Extract the [X, Y] coordinate from the center of the cell holding the provided text.  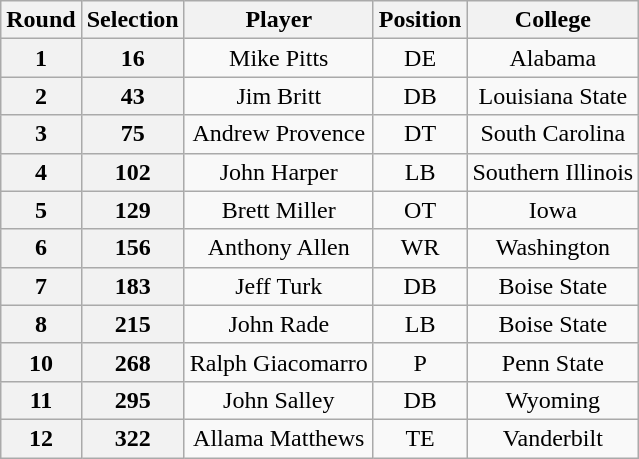
Louisiana State [553, 96]
8 [41, 324]
TE [420, 438]
4 [41, 172]
Penn State [553, 362]
102 [132, 172]
P [420, 362]
Southern Illinois [553, 172]
215 [132, 324]
DT [420, 134]
John Rade [278, 324]
Andrew Provence [278, 134]
Anthony Allen [278, 248]
43 [132, 96]
Jeff Turk [278, 286]
7 [41, 286]
Mike Pitts [278, 58]
129 [132, 210]
Brett Miller [278, 210]
11 [41, 400]
Ralph Giacomarro [278, 362]
John Salley [278, 400]
Position [420, 20]
268 [132, 362]
Round [41, 20]
Vanderbilt [553, 438]
156 [132, 248]
295 [132, 400]
183 [132, 286]
5 [41, 210]
16 [132, 58]
322 [132, 438]
Allama Matthews [278, 438]
Selection [132, 20]
OT [420, 210]
10 [41, 362]
Jim Britt [278, 96]
South Carolina [553, 134]
College [553, 20]
6 [41, 248]
75 [132, 134]
Iowa [553, 210]
Alabama [553, 58]
Wyoming [553, 400]
DE [420, 58]
3 [41, 134]
Washington [553, 248]
WR [420, 248]
Player [278, 20]
12 [41, 438]
1 [41, 58]
2 [41, 96]
John Harper [278, 172]
